Extract the [x, y] coordinate from the center of the cell holding the provided text.  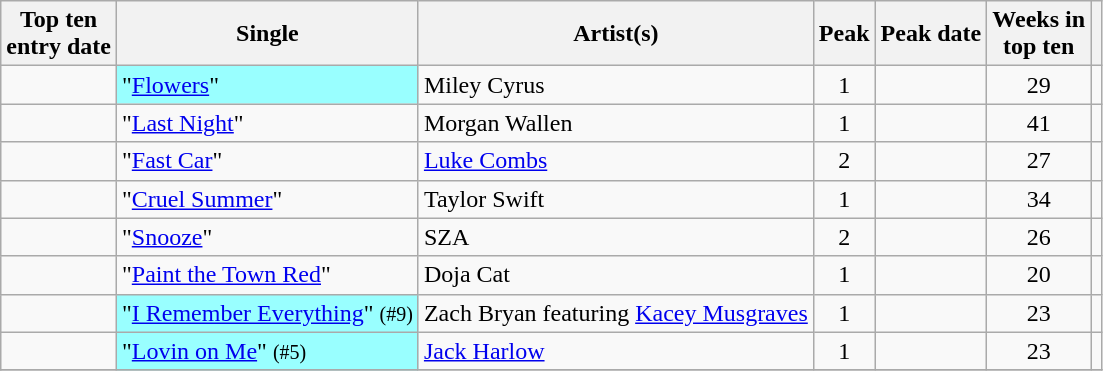
Jack Harlow [616, 351]
Miley Cyrus [616, 85]
Doja Cat [616, 275]
Luke Combs [616, 161]
Artist(s) [616, 34]
26 [1039, 237]
27 [1039, 161]
"Flowers" [267, 85]
41 [1039, 123]
"Lovin on Me" (#5) [267, 351]
Morgan Wallen [616, 123]
Zach Bryan featuring Kacey Musgraves [616, 313]
Weeks intop ten [1039, 34]
29 [1039, 85]
"I Remember Everything" (#9) [267, 313]
20 [1039, 275]
SZA [616, 237]
"Snooze" [267, 237]
Top tenentry date [59, 34]
"Paint the Town Red" [267, 275]
34 [1039, 199]
Taylor Swift [616, 199]
"Cruel Summer" [267, 199]
Peak [844, 34]
Peak date [931, 34]
"Fast Car" [267, 161]
Single [267, 34]
"Last Night" [267, 123]
